Search for the cell housing the specified text and yield its [x, y] center coordinate. 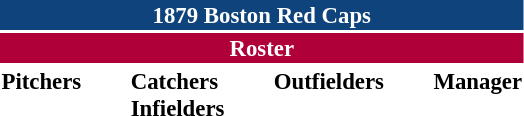
1879 Boston Red Caps [262, 15]
Roster [262, 48]
